For the text-containing cell, return its midpoint in (x, y) coordinate format. 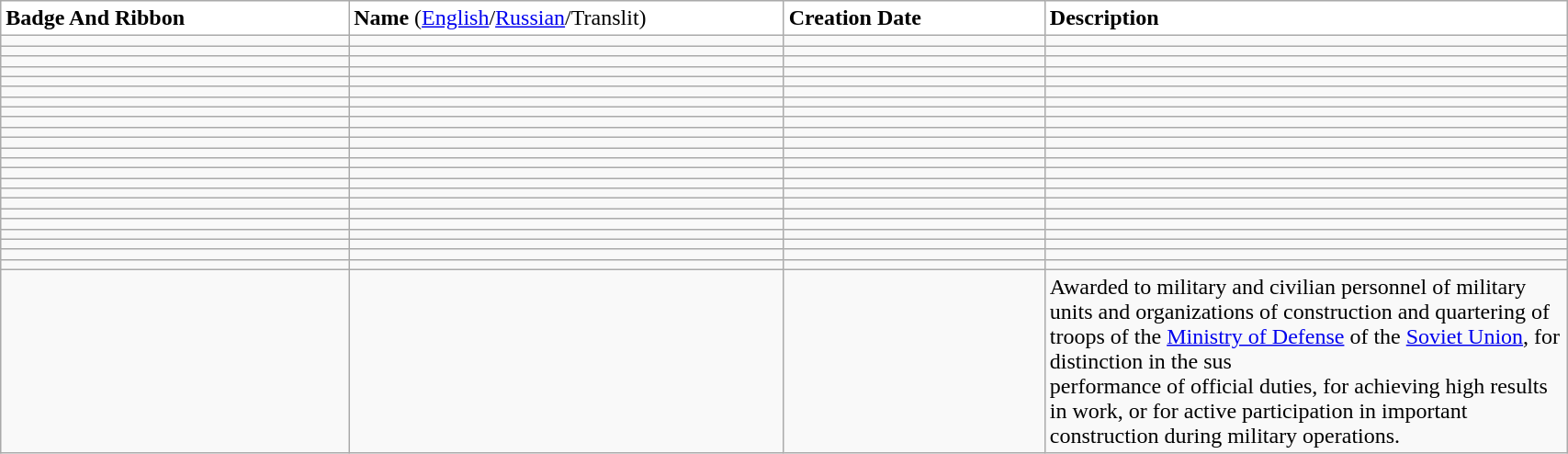
Name (English/Russian/Translit) (567, 18)
Description (1305, 18)
Badge And Ribbon (175, 18)
Creation Date (914, 18)
